Output the [X, Y] coordinate of the center of the cell containing the given text.  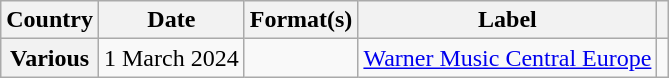
Date [171, 20]
Various [50, 58]
Country [50, 20]
Label [508, 20]
1 March 2024 [171, 58]
Warner Music Central Europe [508, 58]
Format(s) [301, 20]
